Locate the cell with the specified text and output its [X, Y] center coordinate. 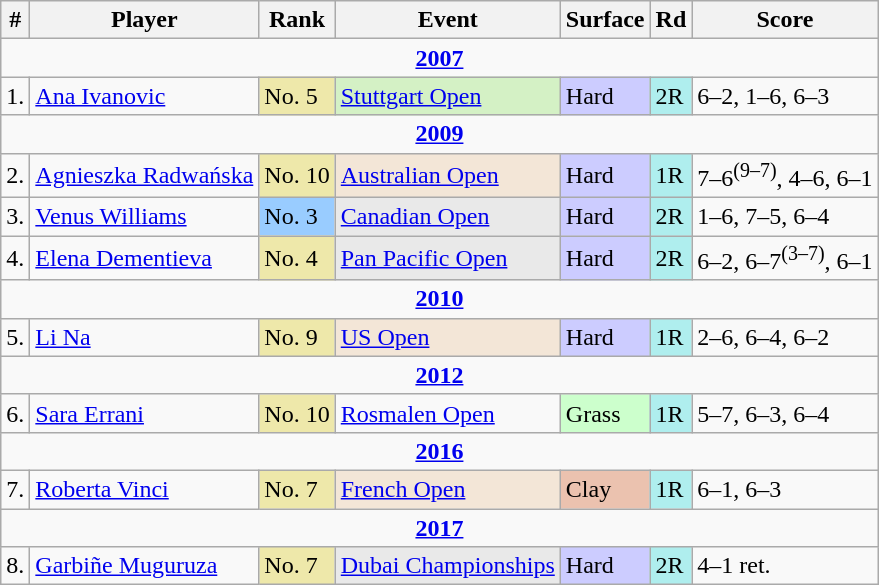
Canadian Open [448, 217]
7. [16, 489]
Sara Errani [144, 413]
3. [16, 217]
2016 [440, 451]
2017 [440, 528]
Grass [605, 413]
Rosmalen Open [448, 413]
2–6, 6–4, 6–2 [785, 337]
6. [16, 413]
4–1 ret. [785, 566]
6–2, 1–6, 6–3 [785, 96]
1–6, 7–5, 6–4 [785, 217]
Event [448, 20]
Score [785, 20]
# [16, 20]
2010 [440, 299]
No. 3 [297, 217]
2009 [440, 134]
Rd [671, 20]
Dubai Championships [448, 566]
Surface [605, 20]
French Open [448, 489]
2007 [440, 58]
Player [144, 20]
1. [16, 96]
Venus Williams [144, 217]
Rank [297, 20]
5–7, 6–3, 6–4 [785, 413]
2012 [440, 375]
4. [16, 258]
No. 9 [297, 337]
6–2, 6–7(3–7), 6–1 [785, 258]
2. [16, 176]
7–6(9–7), 4–6, 6–1 [785, 176]
No. 4 [297, 258]
Li Na [144, 337]
Roberta Vinci [144, 489]
Garbiñe Muguruza [144, 566]
Elena Dementieva [144, 258]
Clay [605, 489]
Agnieszka Radwańska [144, 176]
8. [16, 566]
Pan Pacific Open [448, 258]
US Open [448, 337]
5. [16, 337]
Ana Ivanovic [144, 96]
Australian Open [448, 176]
6–1, 6–3 [785, 489]
No. 5 [297, 96]
Stuttgart Open [448, 96]
